Provide the (X, Y) coordinate of the cell's center where the given text is located.  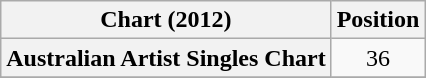
Position (378, 20)
Chart (2012) (166, 20)
Australian Artist Singles Chart (166, 58)
36 (378, 58)
